Determine the (X, Y) coordinate at the center of the cell enclosing the given text.  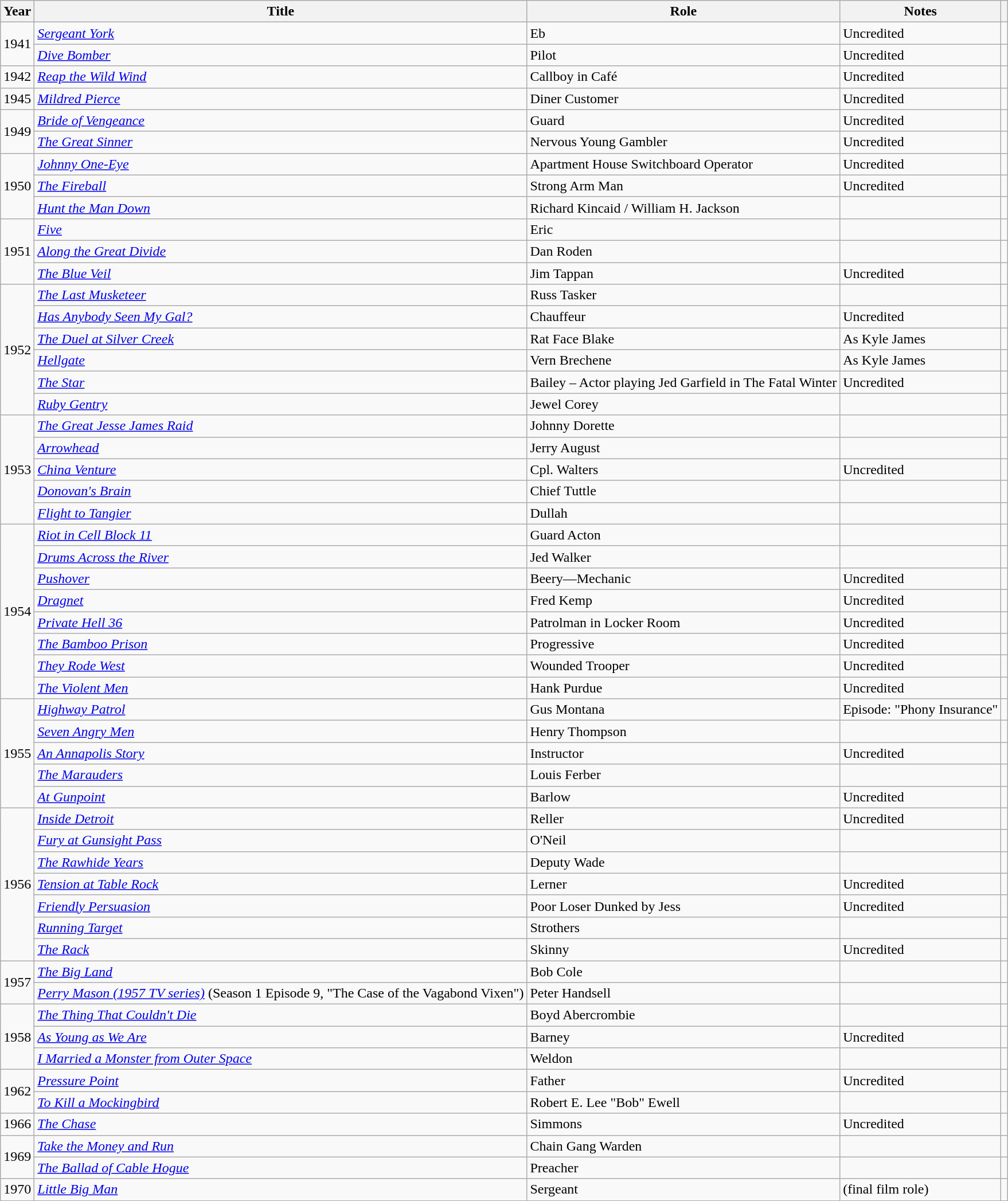
The Rawhide Years (281, 862)
The Last Musketeer (281, 295)
Progressive (683, 644)
Sergeant York (281, 33)
Instructor (683, 753)
An Annapolis Story (281, 753)
Jewel Corey (683, 404)
Title (281, 11)
Callboy in Café (683, 77)
1955 (17, 753)
1956 (17, 884)
Arrowhead (281, 448)
Highway Patrol (281, 710)
Gus Montana (683, 710)
Friendly Persuasion (281, 906)
Jed Walker (683, 557)
Inside Detroit (281, 819)
1950 (17, 186)
Year (17, 11)
Dive Bomber (281, 55)
Wounded Trooper (683, 666)
At Gunpoint (281, 797)
The Star (281, 382)
The Marauders (281, 775)
The Rack (281, 949)
Flight to Tangier (281, 513)
Guard Acton (683, 535)
Nervous Young Gambler (683, 142)
The Blue Veil (281, 273)
Boyd Abercrombie (683, 1015)
The Bamboo Prison (281, 644)
Along the Great Divide (281, 251)
Role (683, 11)
1962 (17, 1092)
1966 (17, 1124)
The Violent Men (281, 688)
1945 (17, 99)
1949 (17, 131)
Russ Tasker (683, 295)
Skinny (683, 949)
1969 (17, 1157)
1953 (17, 470)
Patrolman in Locker Room (683, 622)
Episode: "Phony Insurance" (921, 710)
Eric (683, 229)
Perry Mason (1957 TV series) (Season 1 Episode 9, "The Case of the Vagabond Vixen") (281, 993)
Take the Money and Run (281, 1146)
Deputy Wade (683, 862)
The Great Jesse James Raid (281, 426)
Vern Brechene (683, 361)
I Married a Monster from Outer Space (281, 1059)
Richard Kincaid / William H. Jackson (683, 208)
Strothers (683, 928)
Beery—Mechanic (683, 578)
Fury at Gunsight Pass (281, 840)
Dragnet (281, 600)
The Chase (281, 1124)
Private Hell 36 (281, 622)
Father (683, 1081)
Preacher (683, 1168)
Seven Angry Men (281, 731)
Poor Loser Dunked by Jess (683, 906)
Jerry August (683, 448)
Rat Face Blake (683, 339)
Henry Thompson (683, 731)
Barney (683, 1037)
1954 (17, 611)
The Fireball (281, 186)
Bob Cole (683, 972)
Pushover (281, 578)
Johnny Dorette (683, 426)
Notes (921, 11)
Tension at Table Rock (281, 884)
Chauffeur (683, 317)
Hellgate (281, 361)
Robert E. Lee "Bob" Ewell (683, 1102)
Running Target (281, 928)
Strong Arm Man (683, 186)
Lerner (683, 884)
Sergeant (683, 1190)
The Ballad of Cable Hogue (281, 1168)
The Thing That Couldn't Die (281, 1015)
To Kill a Mockingbird (281, 1102)
The Great Sinner (281, 142)
Jim Tappan (683, 273)
Cpl. Walters (683, 470)
Pilot (683, 55)
China Venture (281, 470)
Dullah (683, 513)
Eb (683, 33)
(final film role) (921, 1190)
Drums Across the River (281, 557)
1957 (17, 983)
1952 (17, 350)
Mildred Pierce (281, 99)
Fred Kemp (683, 600)
Riot in Cell Block 11 (281, 535)
Pressure Point (281, 1081)
Barlow (683, 797)
Ruby Gentry (281, 404)
Has Anybody Seen My Gal? (281, 317)
Peter Handsell (683, 993)
1970 (17, 1190)
Bailey – Actor playing Jed Garfield in The Fatal Winter (683, 382)
Weldon (683, 1059)
Louis Ferber (683, 775)
Simmons (683, 1124)
Chief Tuttle (683, 491)
1951 (17, 251)
Five (281, 229)
Diner Customer (683, 99)
The Big Land (281, 972)
They Rode West (281, 666)
The Duel at Silver Creek (281, 339)
1941 (17, 44)
Johnny One-Eye (281, 164)
Dan Roden (683, 251)
Hunt the Man Down (281, 208)
Chain Gang Warden (683, 1146)
Apartment House Switchboard Operator (683, 164)
1958 (17, 1037)
Little Big Man (281, 1190)
O'Neil (683, 840)
Bride of Vengeance (281, 120)
Reller (683, 819)
As Young as We Are (281, 1037)
Guard (683, 120)
Reap the Wild Wind (281, 77)
1942 (17, 77)
Donovan's Brain (281, 491)
Hank Purdue (683, 688)
